Detect which cell encompasses the target text, then output its [x, y] center coordinate. 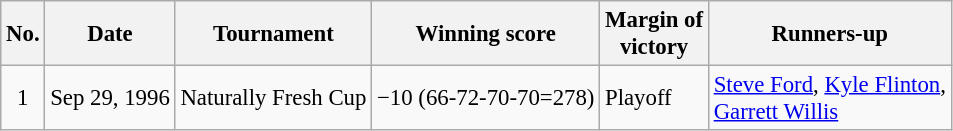
Steve Ford, Kyle Flinton, Garrett Willis [830, 98]
1 [23, 98]
Tournament [274, 34]
Sep 29, 1996 [110, 98]
Date [110, 34]
No. [23, 34]
−10 (66-72-70-70=278) [486, 98]
Naturally Fresh Cup [274, 98]
Playoff [654, 98]
Margin ofvictory [654, 34]
Winning score [486, 34]
Runners-up [830, 34]
